Output the [X, Y] coordinate of the center of the cell containing the given text.  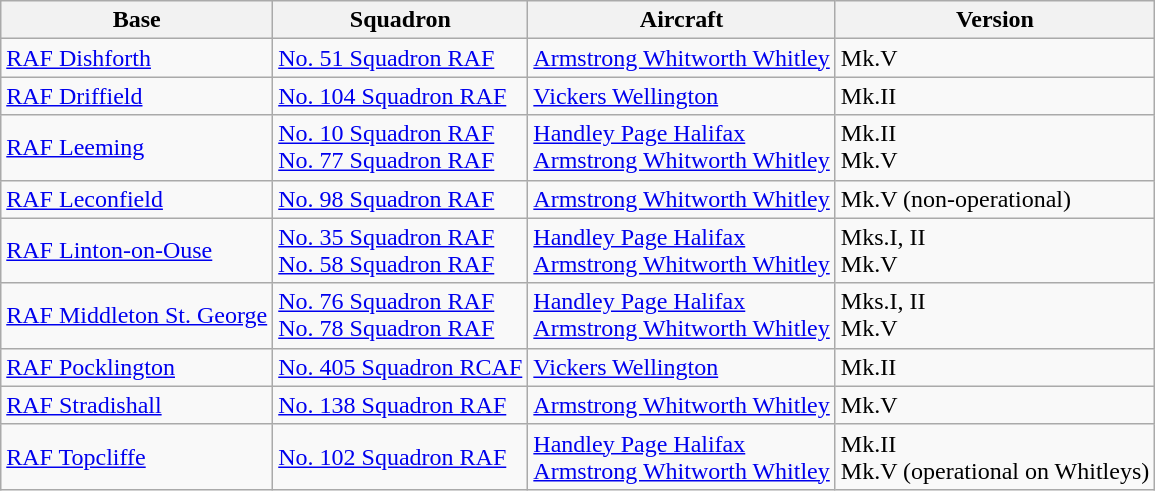
No. 405 Squadron RCAF [400, 367]
Mk.II Mk.V [994, 148]
Base [137, 20]
RAF Linton-on-Ouse [137, 250]
Squadron [400, 20]
RAF Pocklington [137, 367]
RAF Driffield [137, 96]
Aircraft [682, 20]
No. 51 Squadron RAF [400, 58]
RAF Topcliffe [137, 456]
RAF Leeming [137, 148]
No. 138 Squadron RAF [400, 405]
Mk.II Mk.V (operational on Whitleys) [994, 456]
Version [994, 20]
No. 102 Squadron RAF [400, 456]
No. 10 Squadron RAF No. 77 Squadron RAF [400, 148]
RAF Leconfield [137, 199]
No. 104 Squadron RAF [400, 96]
Mk.V (non-operational) [994, 199]
RAF Middleton St. George [137, 316]
No. 98 Squadron RAF [400, 199]
No. 35 Squadron RAF No. 58 Squadron RAF [400, 250]
RAF Dishforth [137, 58]
No. 76 Squadron RAF No. 78 Squadron RAF [400, 316]
RAF Stradishall [137, 405]
